Find where the given text appears and provide that cell's center as (X, Y) coordinate. 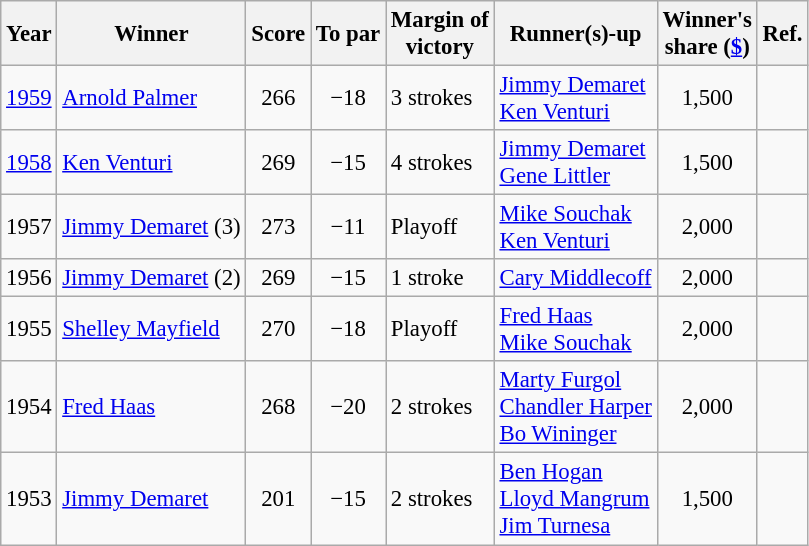
−20 (348, 408)
Margin ofvictory (440, 34)
Jimmy Demaret Gene Littler (576, 162)
1958 (29, 162)
1955 (29, 330)
201 (278, 499)
Arnold Palmer (152, 98)
Jimmy Demaret (2) (152, 278)
Jimmy Demaret (152, 499)
1956 (29, 278)
Marty Furgol Chandler Harper Bo Wininger (576, 408)
Ken Venturi (152, 162)
Cary Middlecoff (576, 278)
Shelley Mayfield (152, 330)
266 (278, 98)
Mike Souchak Ken Venturi (576, 228)
Year (29, 34)
4 strokes (440, 162)
Jimmy Demaret (3) (152, 228)
1953 (29, 499)
1954 (29, 408)
1 stroke (440, 278)
1957 (29, 228)
Ben Hogan Lloyd Mangrum Jim Turnesa (576, 499)
−11 (348, 228)
Fred Haas (152, 408)
To par (348, 34)
Fred Haas Mike Souchak (576, 330)
Ref. (782, 34)
270 (278, 330)
Runner(s)-up (576, 34)
Winner'sshare ($) (707, 34)
Jimmy Demaret Ken Venturi (576, 98)
3 strokes (440, 98)
268 (278, 408)
Winner (152, 34)
1959 (29, 98)
273 (278, 228)
Score (278, 34)
